Return (x, y) of the center of cell containing provided text 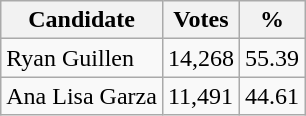
11,491 (200, 96)
14,268 (200, 58)
55.39 (272, 58)
Candidate (82, 20)
Ana Lisa Garza (82, 96)
Votes (200, 20)
Ryan Guillen (82, 58)
44.61 (272, 96)
% (272, 20)
